Extract the [x, y] coordinate from the center of the cell holding the provided text.  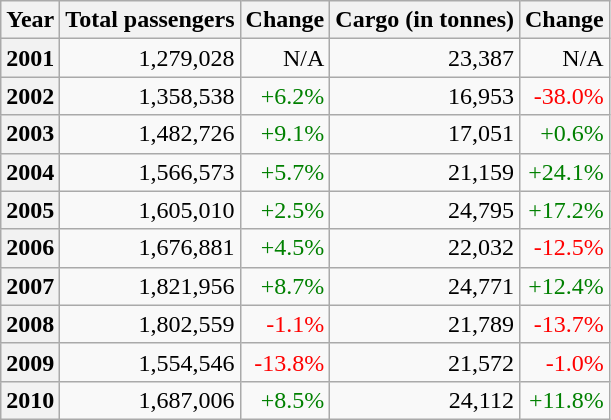
+8.5% [285, 400]
1,821,956 [150, 286]
+0.6% [564, 134]
-1.1% [285, 324]
1,687,006 [150, 400]
+9.1% [285, 134]
2010 [30, 400]
1,605,010 [150, 210]
1,676,881 [150, 248]
+11.8% [564, 400]
+24.1% [564, 172]
2007 [30, 286]
-13.8% [285, 362]
Cargo (in tonnes) [425, 20]
24,795 [425, 210]
23,387 [425, 58]
Year [30, 20]
2002 [30, 96]
-38.0% [564, 96]
Total passengers [150, 20]
21,572 [425, 362]
1,566,573 [150, 172]
16,953 [425, 96]
2001 [30, 58]
+17.2% [564, 210]
1,279,028 [150, 58]
1,482,726 [150, 134]
-13.7% [564, 324]
17,051 [425, 134]
2008 [30, 324]
+2.5% [285, 210]
1,802,559 [150, 324]
+8.7% [285, 286]
+4.5% [285, 248]
21,159 [425, 172]
2005 [30, 210]
1,358,538 [150, 96]
2003 [30, 134]
22,032 [425, 248]
1,554,546 [150, 362]
-1.0% [564, 362]
+12.4% [564, 286]
24,112 [425, 400]
2004 [30, 172]
-12.5% [564, 248]
24,771 [425, 286]
2006 [30, 248]
2009 [30, 362]
+5.7% [285, 172]
21,789 [425, 324]
+6.2% [285, 96]
